Scan for the cell matching the given text and deliver its [x, y] coordinate at center. 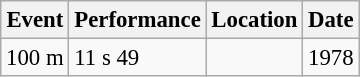
Performance [138, 20]
Date [331, 20]
Location [254, 20]
1978 [331, 58]
Event [35, 20]
100 m [35, 58]
11 s 49 [138, 58]
